For the text-containing cell, return its midpoint in [x, y] coordinate format. 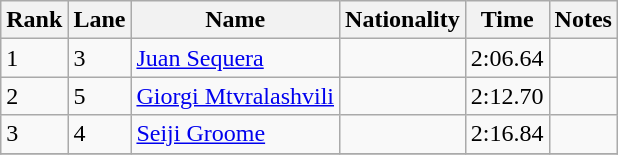
4 [100, 134]
2:16.84 [507, 134]
2:12.70 [507, 96]
1 [34, 58]
Time [507, 20]
Lane [100, 20]
5 [100, 96]
Nationality [403, 20]
2 [34, 96]
Juan Sequera [236, 58]
Notes [583, 20]
Name [236, 20]
Seiji Groome [236, 134]
Giorgi Mtvralashvili [236, 96]
Rank [34, 20]
2:06.64 [507, 58]
